Identify which cell holds the provided text, then report its (X, Y) central coordinate. 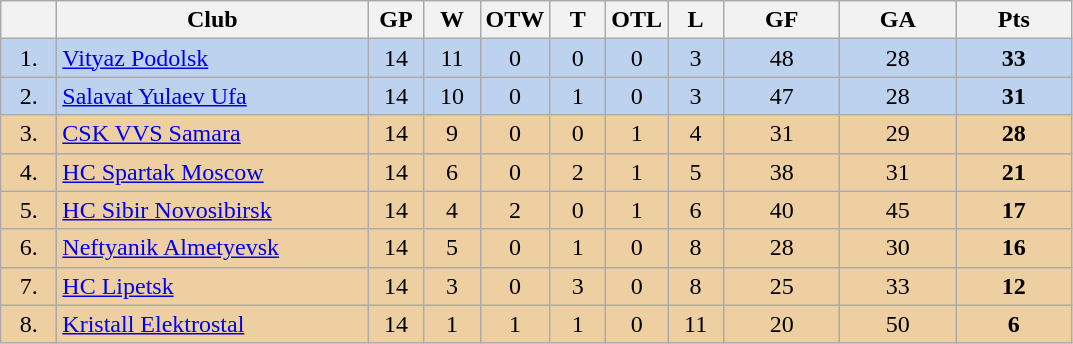
2. (29, 96)
17 (1014, 210)
8. (29, 324)
48 (782, 58)
29 (898, 134)
W (452, 20)
38 (782, 172)
12 (1014, 286)
HC Spartak Moscow (212, 172)
50 (898, 324)
Salavat Yulaev Ufa (212, 96)
25 (782, 286)
Pts (1014, 20)
L (696, 20)
7. (29, 286)
40 (782, 210)
Kristall Elektrostal (212, 324)
21 (1014, 172)
Club (212, 20)
5. (29, 210)
T (578, 20)
20 (782, 324)
GF (782, 20)
30 (898, 248)
1. (29, 58)
4. (29, 172)
Neftyanik Almetyevsk (212, 248)
GP (396, 20)
3. (29, 134)
HC Lipetsk (212, 286)
Vityaz Podolsk (212, 58)
HC Sibir Novosibirsk (212, 210)
16 (1014, 248)
6. (29, 248)
OTW (515, 20)
9 (452, 134)
10 (452, 96)
CSK VVS Samara (212, 134)
45 (898, 210)
OTL (637, 20)
GA (898, 20)
47 (782, 96)
